Identify which cell holds the provided text, then report its [X, Y] central coordinate. 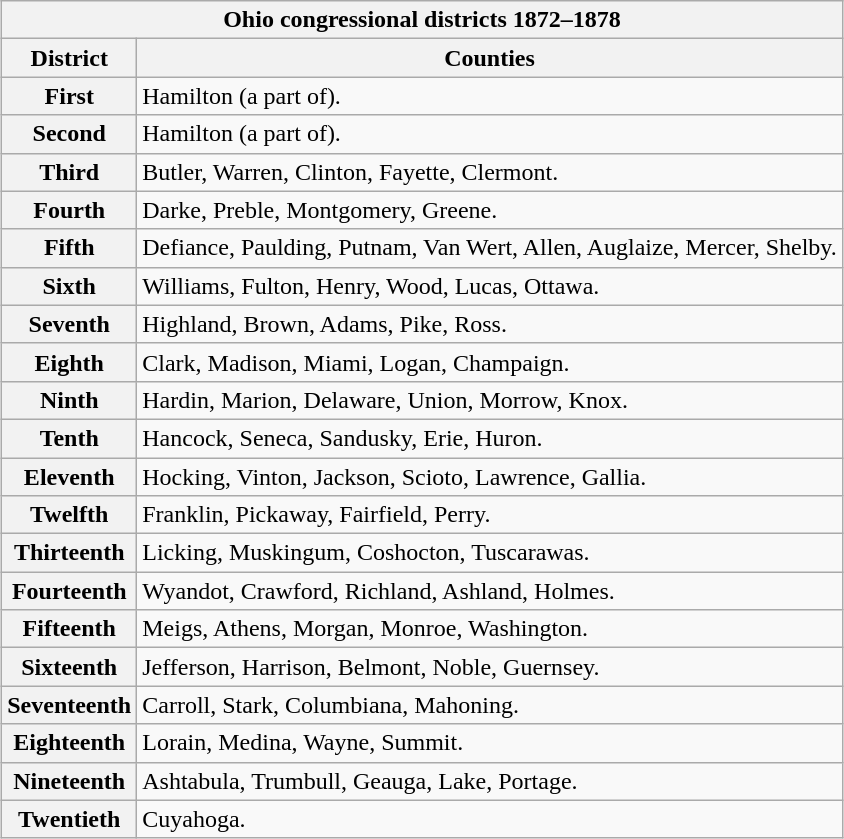
Fifth [70, 248]
Meigs, Athens, Morgan, Monroe, Washington. [490, 629]
Fourth [70, 210]
Franklin, Pickaway, Fairfield, Perry. [490, 515]
Fifteenth [70, 629]
Seventeenth [70, 705]
Hardin, Marion, Delaware, Union, Morrow, Knox. [490, 400]
Twentieth [70, 819]
Darke, Preble, Montgomery, Greene. [490, 210]
Licking, Muskingum, Coshocton, Tuscarawas. [490, 553]
First [70, 96]
Carroll, Stark, Columbiana, Mahoning. [490, 705]
Eleventh [70, 477]
Fourteenth [70, 591]
Clark, Madison, Miami, Logan, Champaign. [490, 362]
Williams, Fulton, Henry, Wood, Lucas, Ottawa. [490, 286]
Seventh [70, 324]
Tenth [70, 438]
Highland, Brown, Adams, Pike, Ross. [490, 324]
Sixth [70, 286]
Cuyahoga. [490, 819]
Eighteenth [70, 743]
Sixteenth [70, 667]
Third [70, 172]
Eighth [70, 362]
Twelfth [70, 515]
Second [70, 134]
Lorain, Medina, Wayne, Summit. [490, 743]
Counties [490, 58]
Jefferson, Harrison, Belmont, Noble, Guernsey. [490, 667]
Ashtabula, Trumbull, Geauga, Lake, Portage. [490, 781]
Nineteenth [70, 781]
Thirteenth [70, 553]
Hancock, Seneca, Sandusky, Erie, Huron. [490, 438]
Ninth [70, 400]
Hocking, Vinton, Jackson, Scioto, Lawrence, Gallia. [490, 477]
Ohio congressional districts 1872–1878 [422, 20]
Defiance, Paulding, Putnam, Van Wert, Allen, Auglaize, Mercer, Shelby. [490, 248]
Butler, Warren, Clinton, Fayette, Clermont. [490, 172]
District [70, 58]
Wyandot, Crawford, Richland, Ashland, Holmes. [490, 591]
